Capture the cell that displays the provided text and extract its [x, y] central coordinate. 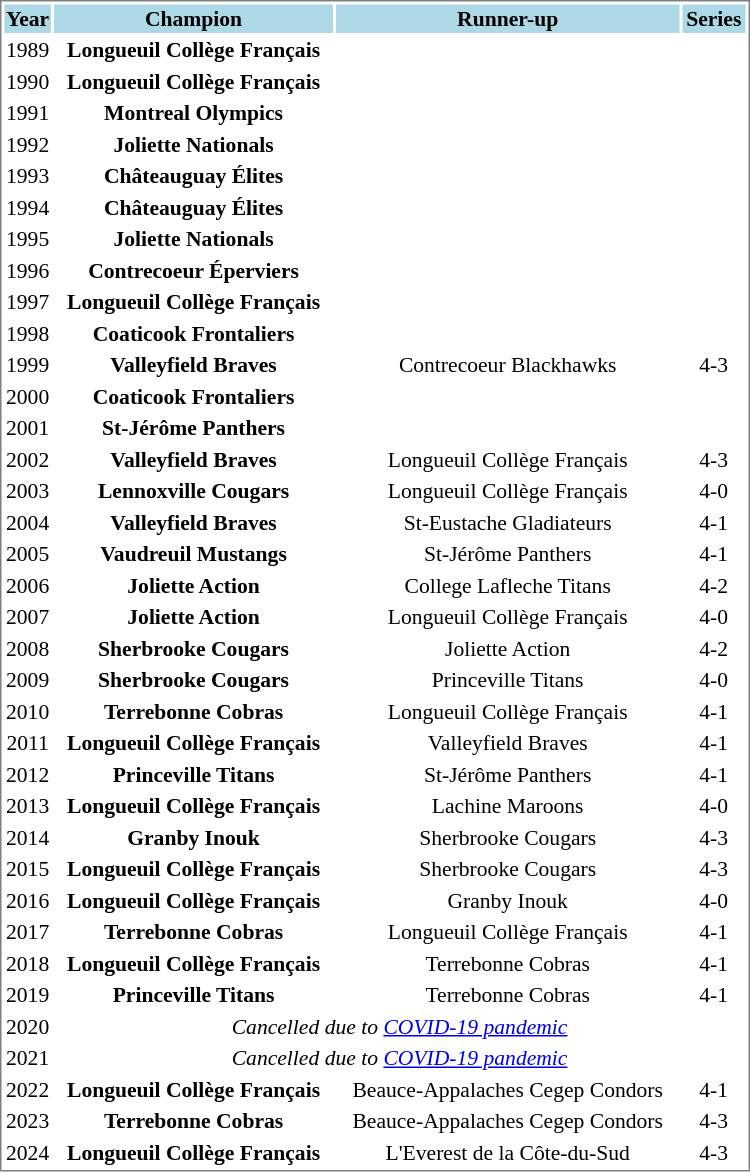
2010 [27, 712]
2008 [27, 648]
Runner-up [508, 18]
College Lafleche Titans [508, 586]
2000 [27, 396]
2006 [27, 586]
Lennoxville Cougars [194, 491]
2011 [27, 743]
2022 [27, 1090]
Montreal Olympics [194, 113]
1994 [27, 208]
2005 [27, 554]
2014 [27, 838]
L'Everest de la Côte-du-Sud [508, 1152]
1993 [27, 176]
2012 [27, 774]
2009 [27, 680]
2021 [27, 1058]
2020 [27, 1026]
1991 [27, 113]
Lachine Maroons [508, 806]
Contrecoeur Blackhawks [508, 365]
2013 [27, 806]
Contrecoeur Éperviers [194, 270]
2019 [27, 995]
1999 [27, 365]
1992 [27, 144]
Year [27, 18]
1990 [27, 82]
St-Eustache Gladiateurs [508, 522]
Vaudreuil Mustangs [194, 554]
2004 [27, 522]
2002 [27, 460]
2017 [27, 932]
2016 [27, 900]
2007 [27, 617]
1998 [27, 334]
Series [714, 18]
2015 [27, 869]
2024 [27, 1152]
1997 [27, 302]
2018 [27, 964]
1989 [27, 50]
2003 [27, 491]
2001 [27, 428]
1996 [27, 270]
1995 [27, 239]
Champion [194, 18]
2023 [27, 1121]
